Scan for the cell matching the given text and deliver its (x, y) coordinate at center. 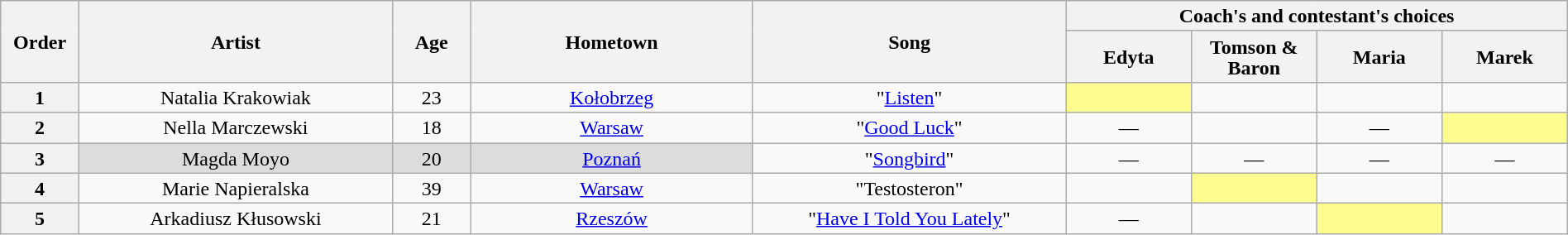
3 (40, 157)
Coach's and contestant's choices (1317, 17)
"Testosteron" (910, 189)
Poznań (612, 157)
39 (432, 189)
5 (40, 218)
Song (910, 41)
Artist (235, 41)
"Songbird" (910, 157)
Marek (1505, 56)
"Good Luck" (910, 127)
18 (432, 127)
Arkadiusz Kłusowski (235, 218)
1 (40, 98)
Edyta (1129, 56)
Rzeszów (612, 218)
"Listen" (910, 98)
Nella Marczewski (235, 127)
Order (40, 41)
Maria (1379, 56)
Marie Napieralska (235, 189)
Kołobrzeg (612, 98)
Tomson & Baron (1255, 56)
"Have I Told You Lately" (910, 218)
20 (432, 157)
Hometown (612, 41)
Natalia Krakowiak (235, 98)
23 (432, 98)
Magda Moyo (235, 157)
Age (432, 41)
4 (40, 189)
21 (432, 218)
2 (40, 127)
